Pinpoint the cell where the given text exists, returning its [X, Y] midpoint coordinate. 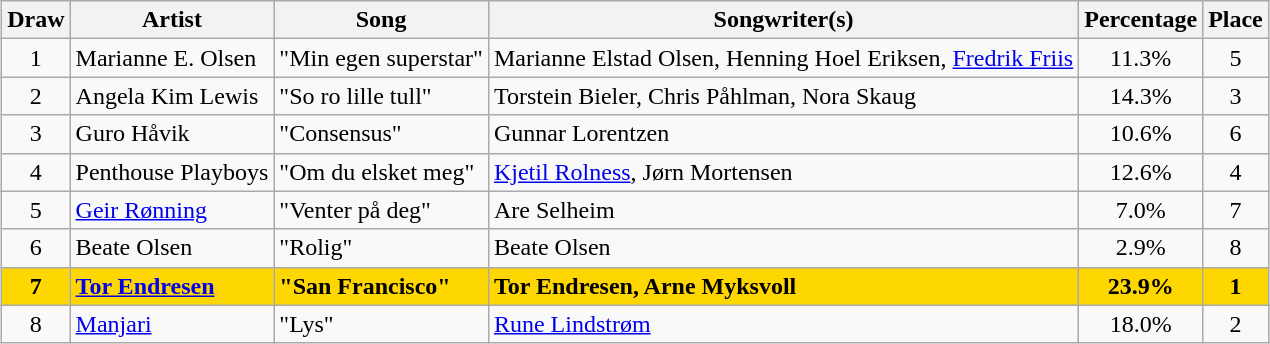
Draw [36, 20]
"Min egen superstar" [382, 58]
2.9% [1141, 248]
"Om du elsket meg" [382, 172]
Gunnar Lorentzen [783, 134]
Song [382, 20]
Kjetil Rolness, Jørn Mortensen [783, 172]
"San Francisco" [382, 286]
Are Selheim [783, 210]
Tor Endresen, Arne Myksvoll [783, 286]
Manjari [172, 324]
Place [1236, 20]
"Rolig" [382, 248]
Tor Endresen [172, 286]
Marianne E. Olsen [172, 58]
18.0% [1141, 324]
Guro Håvik [172, 134]
Torstein Bieler, Chris Påhlman, Nora Skaug [783, 96]
"Venter på deg" [382, 210]
"Consensus" [382, 134]
Artist [172, 20]
Marianne Elstad Olsen, Henning Hoel Eriksen, Fredrik Friis [783, 58]
11.3% [1141, 58]
Angela Kim Lewis [172, 96]
12.6% [1141, 172]
7.0% [1141, 210]
"So ro lille tull" [382, 96]
14.3% [1141, 96]
23.9% [1141, 286]
Songwriter(s) [783, 20]
"Lys" [382, 324]
Percentage [1141, 20]
Penthouse Playboys [172, 172]
Geir Rønning [172, 210]
Rune Lindstrøm [783, 324]
10.6% [1141, 134]
